Scan for the cell matching the given text and deliver its (x, y) coordinate at center. 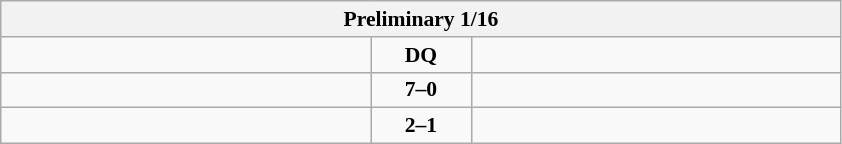
7–0 (421, 90)
Preliminary 1/16 (421, 19)
DQ (421, 55)
2–1 (421, 126)
